Return the (X, Y) coordinate for the center point of the cell that contains the specified text.  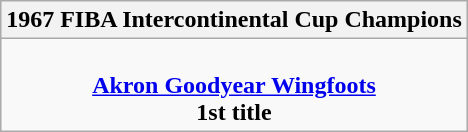
Akron Goodyear Wingfoots1st title (234, 85)
1967 FIBA Intercontinental Cup Champions (234, 20)
